Search for the cell housing the specified text and yield its [X, Y] center coordinate. 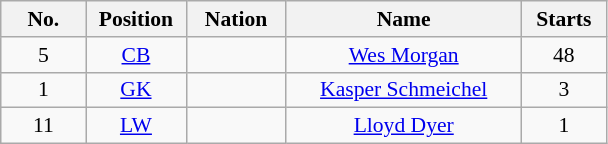
5 [44, 55]
Starts [564, 19]
No. [44, 19]
3 [564, 90]
LW [136, 126]
Nation [236, 19]
Wes Morgan [404, 55]
11 [44, 126]
Kasper Schmeichel [404, 90]
CB [136, 55]
Position [136, 19]
Lloyd Dyer [404, 126]
48 [564, 55]
GK [136, 90]
Name [404, 19]
